Detect which cell encompasses the target text, then output its [x, y] center coordinate. 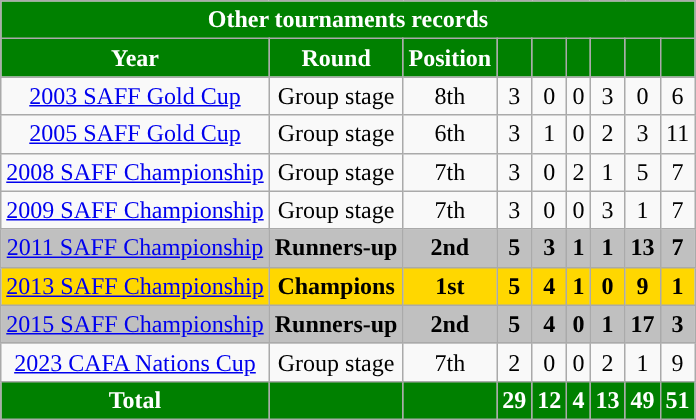
Year [135, 58]
Round [336, 58]
2023 CAFA Nations Cup [135, 362]
51 [678, 400]
17 [642, 324]
Position [450, 58]
8th [450, 96]
6th [450, 134]
2013 SAFF Championship [135, 286]
11 [678, 134]
6 [678, 96]
49 [642, 400]
Total [135, 400]
2005 SAFF Gold Cup [135, 134]
Champions [336, 286]
2009 SAFF Championship [135, 210]
2008 SAFF Championship [135, 172]
Other tournaments records [348, 20]
1st [450, 286]
29 [514, 400]
2003 SAFF Gold Cup [135, 96]
12 [550, 400]
2011 SAFF Championship [135, 248]
2015 SAFF Championship [135, 324]
